Scan for the cell matching the given text and deliver its [x, y] coordinate at center. 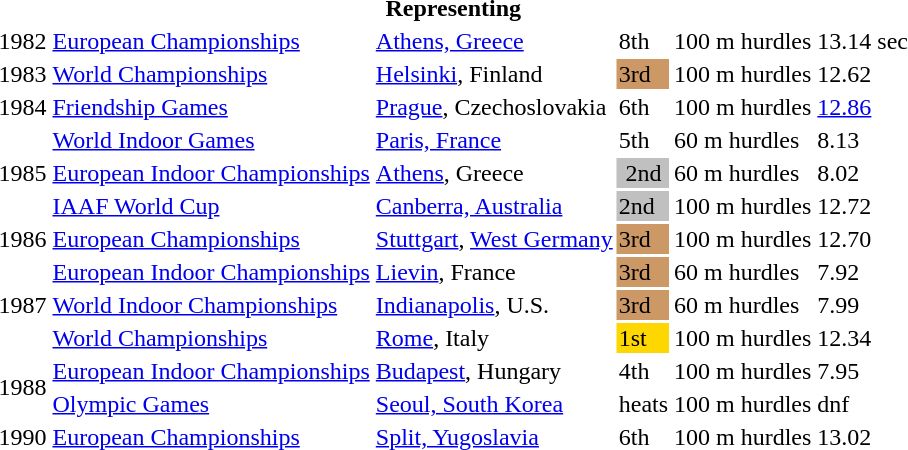
Prague, Czechoslovakia [494, 107]
Olympic Games [211, 404]
6th [643, 107]
5th [643, 140]
8th [643, 41]
World Indoor Games [211, 140]
4th [643, 371]
Paris, France [494, 140]
heats [643, 404]
Friendship Games [211, 107]
Helsinki, Finland [494, 74]
Seoul, South Korea [494, 404]
Rome, Italy [494, 338]
1st [643, 338]
Budapest, Hungary [494, 371]
Stuttgart, West Germany [494, 239]
World Indoor Championships [211, 305]
Indianapolis, U.S. [494, 305]
IAAF World Cup [211, 206]
Canberra, Australia [494, 206]
Lievin, France [494, 272]
